Search for the cell housing the specified text and yield its [X, Y] center coordinate. 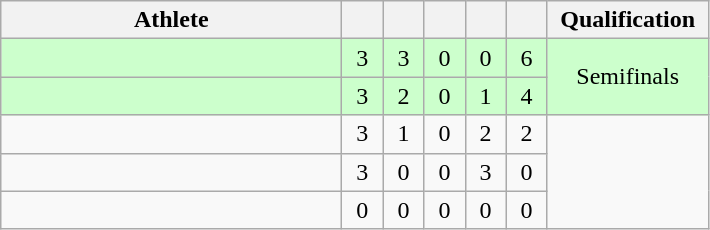
Qualification [628, 20]
Semifinals [628, 77]
6 [526, 58]
Athlete [172, 20]
4 [526, 96]
